For the text-containing cell, return its midpoint in [X, Y] coordinate format. 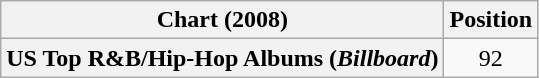
Chart (2008) [222, 20]
92 [491, 58]
Position [491, 20]
US Top R&B/Hip-Hop Albums (Billboard) [222, 58]
